From the cell containing the given text, extract its center point as [X, Y] coordinate. 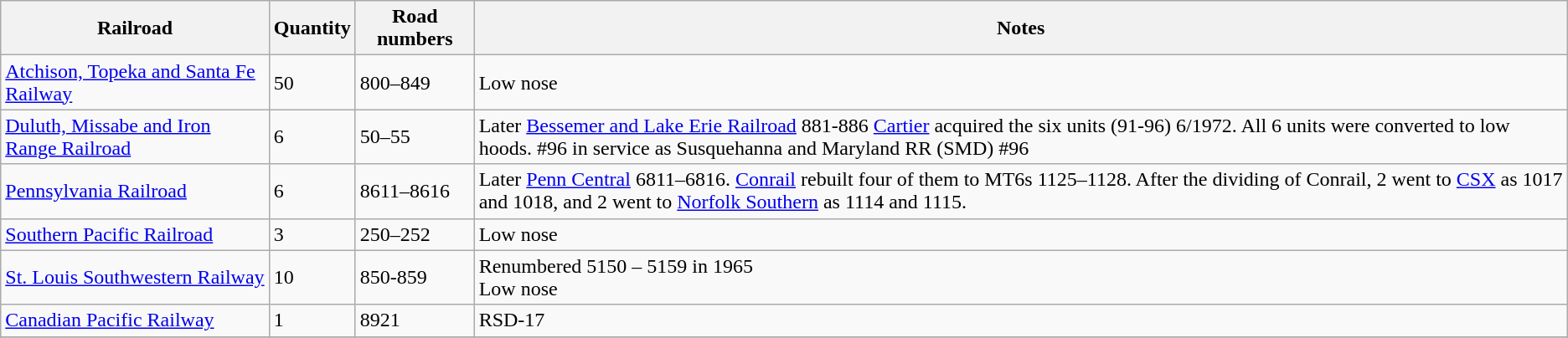
10 [312, 278]
8921 [415, 320]
Road numbers [415, 28]
Atchison, Topeka and Santa Fe Railway [135, 82]
Renumbered 5150 – 5159 in 1965Low nose [1020, 278]
Southern Pacific Railroad [135, 234]
Pennsylvania Railroad [135, 191]
Railroad [135, 28]
250–252 [415, 234]
Duluth, Missabe and Iron Range Railroad [135, 137]
RSD-17 [1020, 320]
800–849 [415, 82]
8611–8616 [415, 191]
50–55 [415, 137]
50 [312, 82]
Notes [1020, 28]
1 [312, 320]
Canadian Pacific Railway [135, 320]
3 [312, 234]
850-859 [415, 278]
Quantity [312, 28]
St. Louis Southwestern Railway [135, 278]
